Extract the [X, Y] coordinate from the center of the cell holding the provided text.  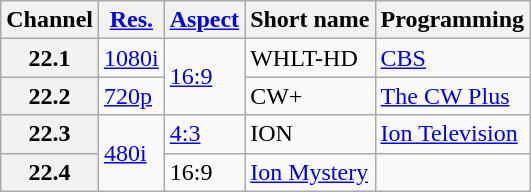
Ion Mystery [310, 172]
CBS [452, 58]
720p [132, 96]
Programming [452, 20]
Ion Television [452, 134]
4:3 [204, 134]
Channel [50, 20]
1080i [132, 58]
Res. [132, 20]
22.1 [50, 58]
ION [310, 134]
22.4 [50, 172]
Short name [310, 20]
CW+ [310, 96]
WHLT-HD [310, 58]
Aspect [204, 20]
The CW Plus [452, 96]
480i [132, 153]
22.3 [50, 134]
22.2 [50, 96]
